From the cell containing the given text, extract its center point as (x, y) coordinate. 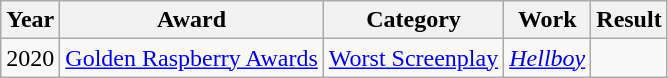
Hellboy (548, 58)
Worst Screenplay (413, 58)
2020 (30, 58)
Work (548, 20)
Golden Raspberry Awards (192, 58)
Category (413, 20)
Award (192, 20)
Result (629, 20)
Year (30, 20)
